Pinpoint the cell where the given text exists, returning its (x, y) midpoint coordinate. 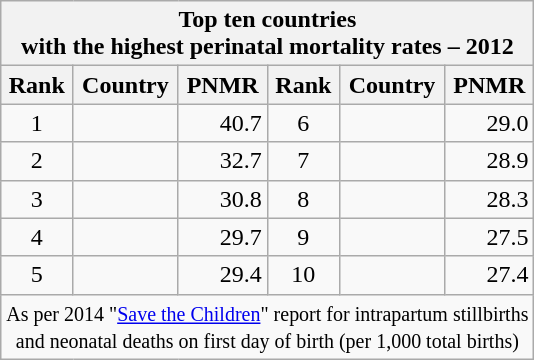
Top ten countrieswith the highest perinatal mortality rates – 2012 (268, 34)
5 (37, 275)
4 (37, 237)
29.7 (222, 237)
27.4 (490, 275)
10 (303, 275)
1 (37, 123)
8 (303, 199)
29.0 (490, 123)
2 (37, 161)
6 (303, 123)
28.9 (490, 161)
32.7 (222, 161)
As per 2014 "Save the Children" report for intrapartum stillbirthsand neonatal deaths on first day of birth (per 1,000 total births) (268, 326)
29.4 (222, 275)
28.3 (490, 199)
40.7 (222, 123)
30.8 (222, 199)
7 (303, 161)
3 (37, 199)
9 (303, 237)
27.5 (490, 237)
